Find where the given text appears and provide that cell's center as [X, Y] coordinate. 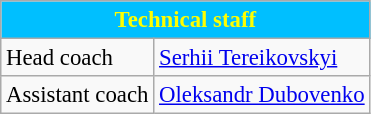
Oleksandr Dubovenko [262, 95]
Technical staff [186, 20]
Assistant coach [78, 95]
Serhii Tereikovskyi [262, 58]
Head coach [78, 58]
